Find where the given text appears and provide that cell's center as (x, y) coordinate. 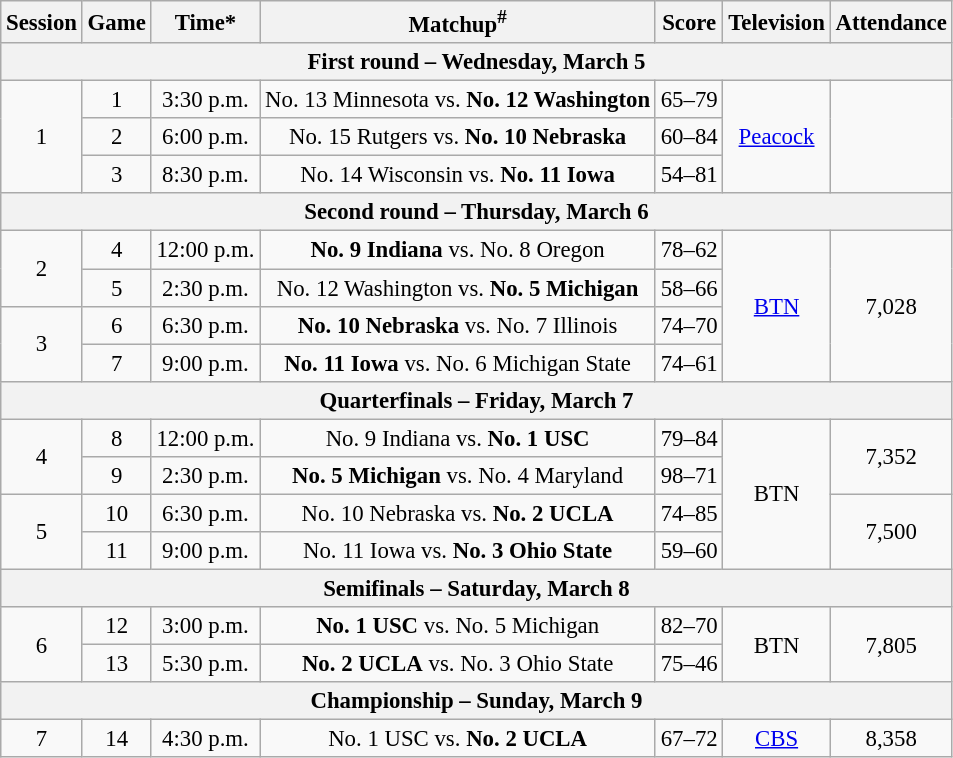
No. 9 Indiana vs. No. 1 USC (458, 438)
6:00 p.m. (206, 137)
Quarterfinals – Friday, March 7 (476, 400)
Semifinals – Saturday, March 8 (476, 588)
13 (116, 664)
No. 11 Iowa vs. No. 6 Michigan State (458, 363)
82–70 (689, 626)
Score (689, 22)
59–60 (689, 551)
No. 1 USC vs. No. 2 UCLA (458, 739)
No. 2 UCLA vs. No. 3 Ohio State (458, 664)
No. 12 Washington vs. No. 5 Michigan (458, 288)
Peacock (776, 138)
No. 13 Minnesota vs. No. 12 Washington (458, 100)
12 (116, 626)
5:30 p.m. (206, 664)
First round – Wednesday, March 5 (476, 62)
Game (116, 22)
Second round – Thursday, March 6 (476, 213)
78–62 (689, 250)
No. 15 Rutgers vs. No. 10 Nebraska (458, 137)
60–84 (689, 137)
58–66 (689, 288)
7,352 (891, 456)
75–46 (689, 664)
8:30 p.m. (206, 175)
4:30 p.m. (206, 739)
CBS (776, 739)
Time* (206, 22)
3:30 p.m. (206, 100)
Attendance (891, 22)
No. 10 Nebraska vs. No. 7 Illinois (458, 325)
7,028 (891, 306)
74–85 (689, 513)
98–71 (689, 476)
7,805 (891, 644)
3:00 p.m. (206, 626)
74–61 (689, 363)
No. 9 Indiana vs. No. 8 Oregon (458, 250)
10 (116, 513)
8 (116, 438)
Television (776, 22)
Championship – Sunday, March 9 (476, 701)
67–72 (689, 739)
14 (116, 739)
Session (42, 22)
No. 14 Wisconsin vs. No. 11 Iowa (458, 175)
11 (116, 551)
9 (116, 476)
No. 5 Michigan vs. No. 4 Maryland (458, 476)
54–81 (689, 175)
Matchup# (458, 22)
7,500 (891, 532)
8,358 (891, 739)
74–70 (689, 325)
79–84 (689, 438)
No. 1 USC vs. No. 5 Michigan (458, 626)
No. 10 Nebraska vs. No. 2 UCLA (458, 513)
65–79 (689, 100)
No. 11 Iowa vs. No. 3 Ohio State (458, 551)
